Return the (X, Y) coordinate for the center point of the cell that contains the specified text.  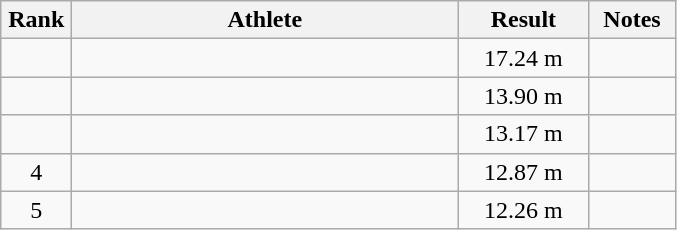
Notes (632, 20)
12.26 m (524, 210)
Rank (36, 20)
13.90 m (524, 96)
5 (36, 210)
13.17 m (524, 134)
4 (36, 172)
17.24 m (524, 58)
Athlete (265, 20)
Result (524, 20)
12.87 m (524, 172)
